Return the (X, Y) coordinate for the center point of the cell that contains the specified text.  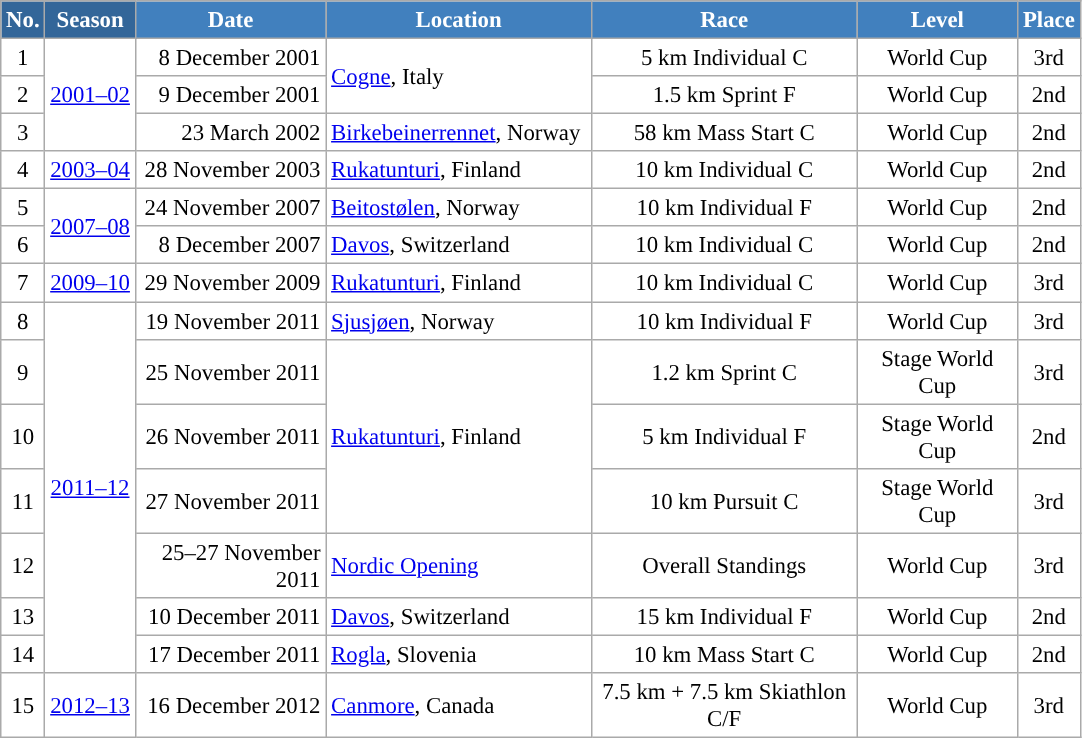
Birkebeinerrennet, Norway (459, 133)
10 December 2011 (230, 617)
Beitostølen, Norway (459, 208)
2007–08 (90, 226)
10 km Mass Start C (724, 654)
Nordic Opening (459, 566)
28 November 2003 (230, 170)
16 December 2012 (230, 706)
No. (23, 20)
4 (23, 170)
5 (23, 208)
Canmore, Canada (459, 706)
23 March 2002 (230, 133)
Date (230, 20)
Cogne, Italy (459, 76)
17 December 2011 (230, 654)
9 (23, 372)
Level (938, 20)
29 November 2009 (230, 283)
2011–12 (90, 488)
27 November 2011 (230, 500)
Place (1049, 20)
10 km Pursuit C (724, 500)
1.5 km Sprint F (724, 95)
1.2 km Sprint C (724, 372)
26 November 2011 (230, 436)
Location (459, 20)
12 (23, 566)
Season (90, 20)
25–27 November 2011 (230, 566)
Overall Standings (724, 566)
2001–02 (90, 96)
Rogla, Slovenia (459, 654)
3 (23, 133)
11 (23, 500)
7.5 km + 7.5 km Skiathlon C/F (724, 706)
2 (23, 95)
24 November 2007 (230, 208)
10 (23, 436)
15 (23, 706)
1 (23, 58)
9 December 2001 (230, 95)
25 November 2011 (230, 372)
8 (23, 321)
2012–13 (90, 706)
5 km Individual F (724, 436)
2009–10 (90, 283)
6 (23, 245)
Race (724, 20)
5 km Individual C (724, 58)
19 November 2011 (230, 321)
8 December 2001 (230, 58)
7 (23, 283)
Sjusjøen, Norway (459, 321)
58 km Mass Start C (724, 133)
15 km Individual F (724, 617)
2003–04 (90, 170)
8 December 2007 (230, 245)
14 (23, 654)
13 (23, 617)
